For the text-containing cell, return its midpoint in [x, y] coordinate format. 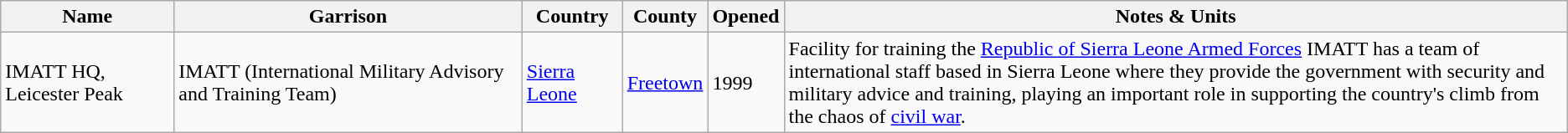
Opened [745, 17]
County [665, 17]
IMATT (International Military Advisory and Training Team) [348, 82]
Notes & Units [1176, 17]
Country [572, 17]
Sierra Leone [572, 82]
IMATT HQ, Leicester Peak [87, 82]
Name [87, 17]
Freetown [665, 82]
Garrison [348, 17]
1999 [745, 82]
